Provide the (x, y) coordinate of the cell's center where the given text is located.  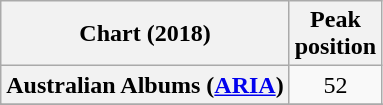
Peak position (335, 34)
52 (335, 85)
Australian Albums (ARIA) (145, 85)
Chart (2018) (145, 34)
